Detect which cell encompasses the target text, then output its [X, Y] center coordinate. 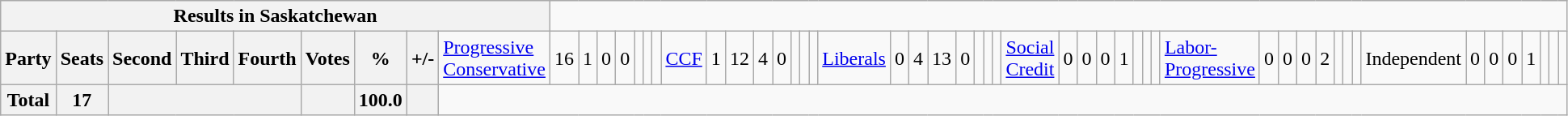
Social Credit [1030, 58]
2 [1326, 58]
Seats [82, 58]
12 [739, 58]
Independent [1414, 58]
Results in Saskatchewan [276, 16]
Third [205, 58]
Fourth [267, 58]
Labor-Progressive [1209, 58]
Total [28, 100]
13 [942, 58]
Liberals [854, 58]
CCF [684, 58]
17 [82, 100]
Progressive Conservative [495, 58]
16 [564, 58]
+/- [422, 58]
% [380, 58]
Party [28, 58]
Votes [327, 58]
100.0 [380, 100]
Second [142, 58]
